Identify which cell holds the provided text, then report its [x, y] central coordinate. 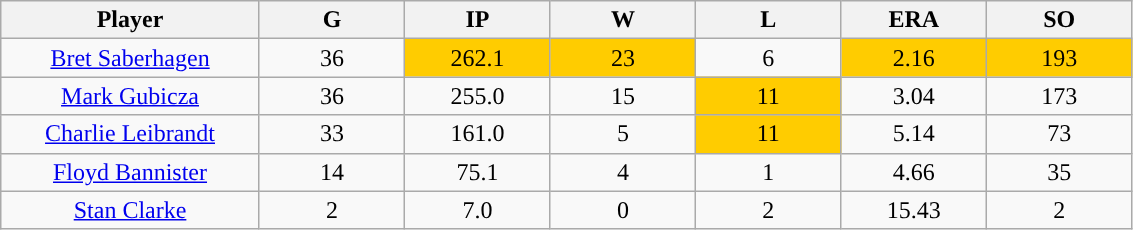
G [332, 20]
3.04 [914, 96]
Mark Gubicza [130, 96]
W [622, 20]
14 [332, 172]
0 [622, 210]
ERA [914, 20]
73 [1059, 134]
Player [130, 20]
262.1 [478, 58]
Floyd Bannister [130, 172]
Charlie Leibrandt [130, 134]
75.1 [478, 172]
193 [1059, 58]
5 [622, 134]
1 [768, 172]
7.0 [478, 210]
IP [478, 20]
4.66 [914, 172]
35 [1059, 172]
Stan Clarke [130, 210]
255.0 [478, 96]
23 [622, 58]
33 [332, 134]
2.16 [914, 58]
6 [768, 58]
4 [622, 172]
5.14 [914, 134]
15 [622, 96]
161.0 [478, 134]
15.43 [914, 210]
Bret Saberhagen [130, 58]
173 [1059, 96]
L [768, 20]
SO [1059, 20]
